Find where the given text appears and provide that cell's center as (x, y) coordinate. 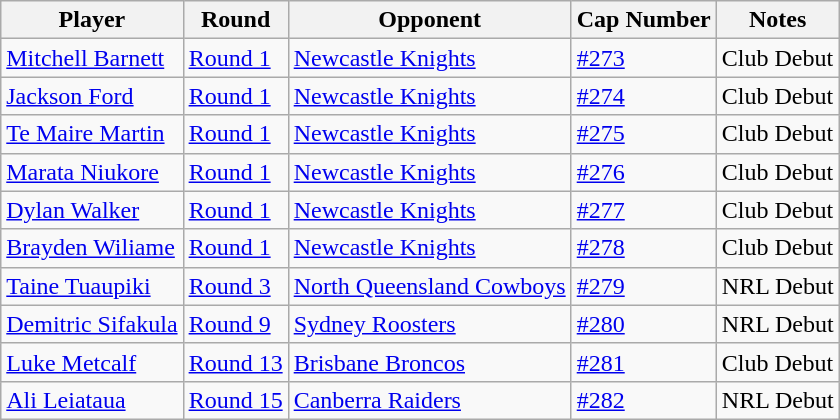
Round 9 (236, 324)
Ali Leiataua (92, 400)
Opponent (430, 20)
#278 (644, 248)
#276 (644, 172)
Taine Tuaupiki (92, 286)
Brisbane Broncos (430, 362)
Round 3 (236, 286)
Canberra Raiders (430, 400)
#279 (644, 286)
Te Maire Martin (92, 134)
#280 (644, 324)
Notes (778, 20)
Player (92, 20)
Marata Niukore (92, 172)
Round 13 (236, 362)
Round (236, 20)
#273 (644, 58)
#275 (644, 134)
#274 (644, 96)
#282 (644, 400)
Cap Number (644, 20)
Jackson Ford (92, 96)
North Queensland Cowboys (430, 286)
Brayden Wiliame (92, 248)
Round 15 (236, 400)
Mitchell Barnett (92, 58)
Sydney Roosters (430, 324)
Luke Metcalf (92, 362)
#277 (644, 210)
Dylan Walker (92, 210)
Demitric Sifakula (92, 324)
#281 (644, 362)
